Pinpoint the cell where the given text exists, returning its (X, Y) midpoint coordinate. 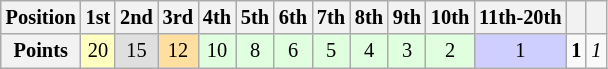
8th (369, 17)
3rd (178, 17)
6 (293, 51)
8 (255, 51)
5th (255, 17)
4th (217, 17)
20 (98, 51)
6th (293, 17)
5 (331, 51)
Points (41, 51)
4 (369, 51)
7th (331, 17)
3 (407, 51)
Position (41, 17)
10th (450, 17)
10 (217, 51)
15 (136, 51)
2 (450, 51)
9th (407, 17)
12 (178, 51)
2nd (136, 17)
11th-20th (520, 17)
1st (98, 17)
